Find where the given text appears and provide that cell's center as [x, y] coordinate. 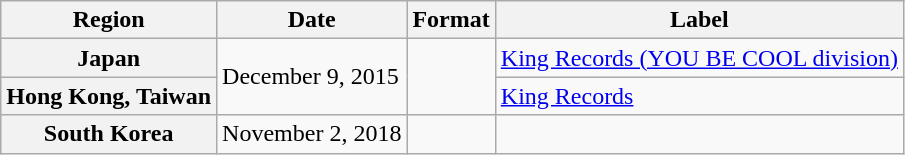
December 9, 2015 [312, 77]
Hong Kong, Taiwan [109, 96]
Format [451, 20]
Japan [109, 58]
Label [699, 20]
Date [312, 20]
November 2, 2018 [312, 134]
King Records (YOU BE COOL division) [699, 58]
Region [109, 20]
South Korea [109, 134]
King Records [699, 96]
